Return the (x, y) coordinate for the center point of the cell that contains the specified text.  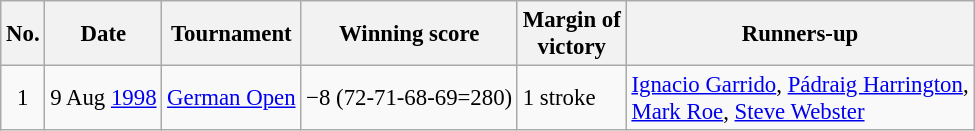
Tournament (232, 34)
−8 (72-71-68-69=280) (410, 98)
No. (23, 34)
Winning score (410, 34)
Runners-up (800, 34)
9 Aug 1998 (104, 98)
1 (23, 98)
Date (104, 34)
1 stroke (572, 98)
Margin ofvictory (572, 34)
Ignacio Garrido, Pádraig Harrington, Mark Roe, Steve Webster (800, 98)
German Open (232, 98)
